Locate the cell with the specified text and output its (x, y) center coordinate. 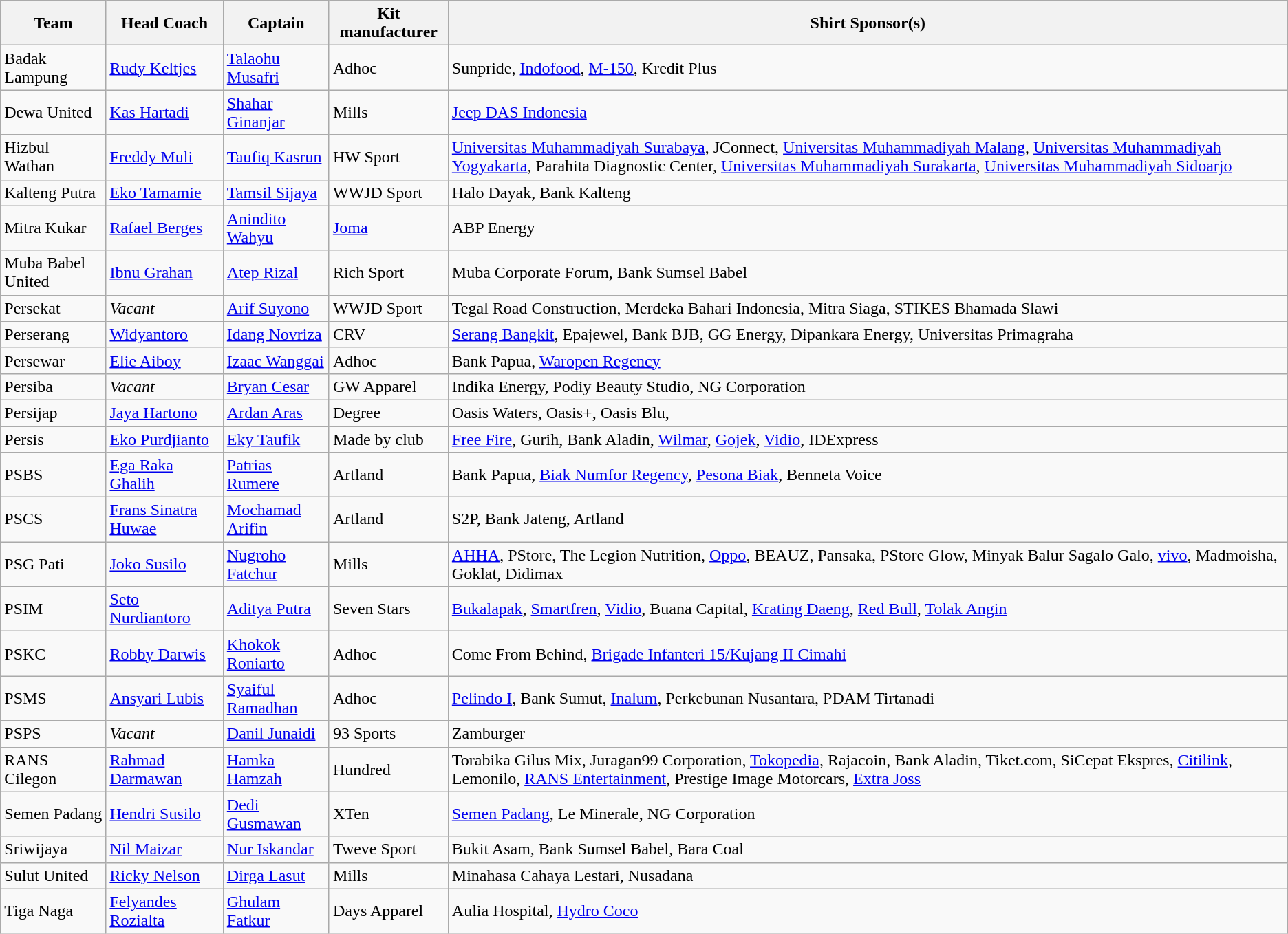
Days Apparel (388, 911)
Sulut United (54, 876)
Bank Papua, Waropen Regency (868, 360)
Hundred (388, 769)
CRV (388, 334)
Free Fire, Gurih, Bank Aladin, Wilmar, Gojek, Vidio, IDExpress (868, 439)
Talaohu Musafri (276, 67)
XTen (388, 814)
PSMS (54, 699)
Arif Suyono (276, 308)
Semen Padang, Le Minerale, NG Corporation (868, 814)
Hizbul Wathan (54, 157)
Persiba (54, 387)
Aditya Putra (276, 609)
Elie Aiboy (164, 360)
Eko Tamamie (164, 193)
Widyantoro (164, 334)
Persekat (54, 308)
Persis (54, 439)
Zamburger (868, 734)
Mitra Kukar (54, 228)
Syaiful Ramadhan (276, 699)
Tamsil Sijaya (276, 193)
Hendri Susilo (164, 814)
AHHA, PStore, The Legion Nutrition, Oppo, BEAUZ, Pansaka, PStore Glow, Minyak Balur Sagalo Galo, vivo, Madmoisha, Goklat, Didimax (868, 564)
Tiga Naga (54, 911)
Oasis Waters, Oasis+, Oasis Blu, (868, 413)
Shirt Sponsor(s) (868, 23)
Pelindo I, Bank Sumut, Inalum, Perkebunan Nusantara, PDAM Tirtanadi (868, 699)
Hamka Hamzah (276, 769)
Sriwijaya (54, 849)
Danil Junaidi (276, 734)
Degree (388, 413)
Tegal Road Construction, Merdeka Bahari Indonesia, Mitra Siaga, STIKES Bhamada Slawi (868, 308)
PSPS (54, 734)
Eko Purdjianto (164, 439)
RANS Cilegon (54, 769)
Bukalapak, Smartfren, Vidio, Buana Capital, Krating Daeng, Red Bull, Tolak Angin (868, 609)
Izaac Wanggai (276, 360)
PSG Pati (54, 564)
Joma (388, 228)
Jeep DAS Indonesia (868, 113)
Head Coach (164, 23)
Ricky Nelson (164, 876)
Muba Babel United (54, 272)
Kit manufacturer (388, 23)
Sunpride, Indofood, M-150, Kredit Plus (868, 67)
Rahmad Darmawan (164, 769)
Team (54, 23)
Dirga Lasut (276, 876)
Ardan Aras (276, 413)
GW Apparel (388, 387)
Minahasa Cahaya Lestari, Nusadana (868, 876)
Felyandes Rozialta (164, 911)
Nugroho Fatchur (276, 564)
ABP Energy (868, 228)
Khokok Roniarto (276, 653)
Rafael Berges (164, 228)
Perserang (54, 334)
Nur Iskandar (276, 849)
Bank Papua, Biak Numfor Regency, Pesona Biak, Benneta Voice (868, 475)
Tweve Sport (388, 849)
93 Sports (388, 734)
Nil Maizar (164, 849)
Frans Sinatra Huwae (164, 520)
Ghulam Fatkur (276, 911)
Ega Raka Ghalih (164, 475)
Halo Dayak, Bank Kalteng (868, 193)
Seto Nurdiantoro (164, 609)
Bukit Asam, Bank Sumsel Babel, Bara Coal (868, 849)
HW Sport (388, 157)
Idang Novriza (276, 334)
Anindito Wahyu (276, 228)
S2P, Bank Jateng, Artland (868, 520)
Semen Padang (54, 814)
PSCS (54, 520)
Taufiq Kasrun (276, 157)
Ibnu Grahan (164, 272)
Muba Corporate Forum, Bank Sumsel Babel (868, 272)
Seven Stars (388, 609)
Made by club (388, 439)
Mochamad Arifin (276, 520)
Eky Taufik (276, 439)
Captain (276, 23)
Robby Darwis (164, 653)
Serang Bangkit, Epajewel, Bank BJB, GG Energy, Dipankara Energy, Universitas Primagraha (868, 334)
Persewar (54, 360)
Freddy Muli (164, 157)
Ansyari Lubis (164, 699)
Come From Behind, Brigade Infanteri 15/Kujang II Cimahi (868, 653)
PSKC (54, 653)
Atep Rizal (276, 272)
Persijap (54, 413)
Dedi Gusmawan (276, 814)
PSBS (54, 475)
PSIM (54, 609)
Dewa United (54, 113)
Bryan Cesar (276, 387)
Jaya Hartono (164, 413)
Joko Susilo (164, 564)
Shahar Ginanjar (276, 113)
Badak Lampung (54, 67)
Patrias Rumere (276, 475)
Indika Energy, Podiy Beauty Studio, NG Corporation (868, 387)
Rudy Keltjes (164, 67)
Aulia Hospital, Hydro Coco (868, 911)
Kalteng Putra (54, 193)
Kas Hartadi (164, 113)
Rich Sport (388, 272)
